Find where the given text appears and provide that cell's center as [x, y] coordinate. 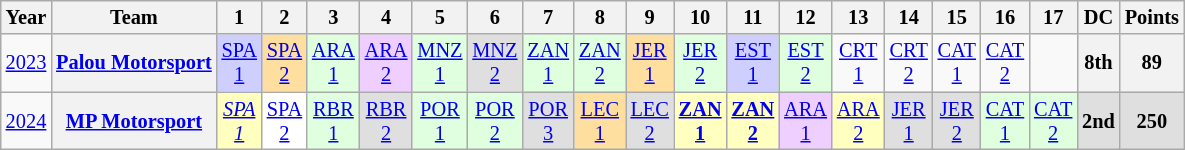
10 [700, 17]
250 [1152, 121]
1 [240, 17]
15 [957, 17]
2024 [26, 121]
6 [494, 17]
POR3 [548, 121]
8 [600, 17]
Year [26, 17]
POR1 [440, 121]
MNZ1 [440, 63]
EST1 [752, 63]
11 [752, 17]
7 [548, 17]
2nd [1098, 121]
MNZ2 [494, 63]
17 [1053, 17]
Palou Motorsport [134, 63]
CRT1 [858, 63]
9 [650, 17]
Points [1152, 17]
MP Motorsport [134, 121]
89 [1152, 63]
RBR1 [334, 121]
12 [806, 17]
LEC2 [650, 121]
13 [858, 17]
16 [1005, 17]
14 [909, 17]
LEC1 [600, 121]
2023 [26, 63]
DC [1098, 17]
CRT2 [909, 63]
EST2 [806, 63]
8th [1098, 63]
2 [284, 17]
5 [440, 17]
3 [334, 17]
Team [134, 17]
4 [386, 17]
RBR2 [386, 121]
POR2 [494, 121]
